Search for the cell housing the specified text and yield its [x, y] center coordinate. 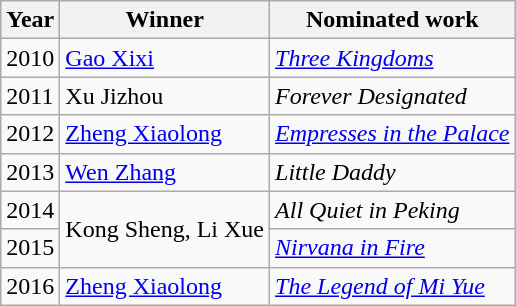
Empresses in the Palace [392, 134]
2016 [30, 286]
Nominated work [392, 20]
Xu Jizhou [165, 96]
Wen Zhang [165, 172]
2013 [30, 172]
Nirvana in Fire [392, 248]
Three Kingdoms [392, 58]
2010 [30, 58]
Gao Xixi [165, 58]
2015 [30, 248]
Winner [165, 20]
The Legend of Mi Yue [392, 286]
2011 [30, 96]
Year [30, 20]
Little Daddy [392, 172]
2012 [30, 134]
2014 [30, 210]
Forever Designated [392, 96]
Kong Sheng, Li Xue [165, 229]
All Quiet in Peking [392, 210]
